Scan for the cell matching the given text and deliver its [x, y] coordinate at center. 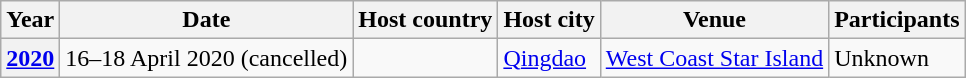
16–18 April 2020 (cancelled) [206, 58]
Qingdao [549, 58]
Host country [426, 20]
Date [206, 20]
2020 [30, 58]
Venue [714, 20]
Participants [897, 20]
Unknown [897, 58]
Host city [549, 20]
West Coast Star Island [714, 58]
Year [30, 20]
